For the text-containing cell, return its midpoint in [x, y] coordinate format. 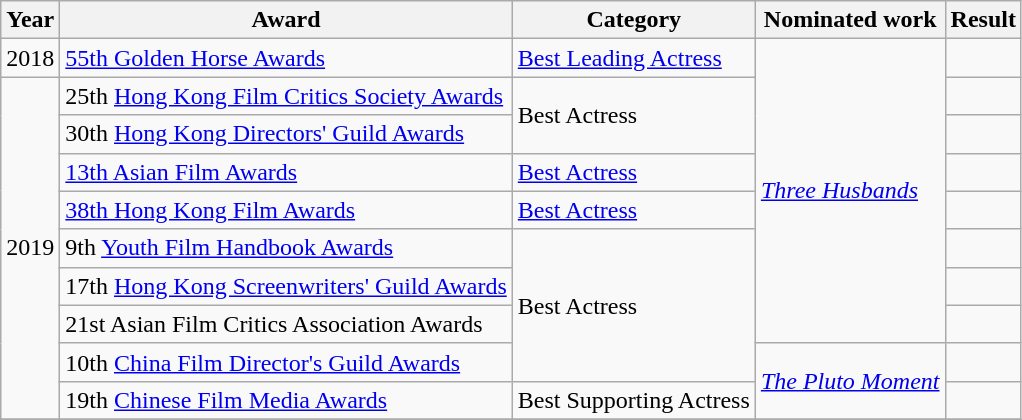
The Pluto Moment [850, 381]
Best Leading Actress [634, 58]
Award [286, 20]
Result [983, 20]
Three Husbands [850, 191]
9th Youth Film Handbook Awards [286, 248]
Best Supporting Actress [634, 400]
Nominated work [850, 20]
55th Golden Horse Awards [286, 58]
19th Chinese Film Media Awards [286, 400]
Year [30, 20]
30th Hong Kong Directors' Guild Awards [286, 134]
13th Asian Film Awards [286, 172]
38th Hong Kong Film Awards [286, 210]
10th China Film Director's Guild Awards [286, 362]
25th Hong Kong Film Critics Society Awards [286, 96]
Category [634, 20]
17th Hong Kong Screenwriters' Guild Awards [286, 286]
2018 [30, 58]
21st Asian Film Critics Association Awards [286, 324]
2019 [30, 248]
